Determine the (X, Y) coordinate at the center of the cell enclosing the given text.  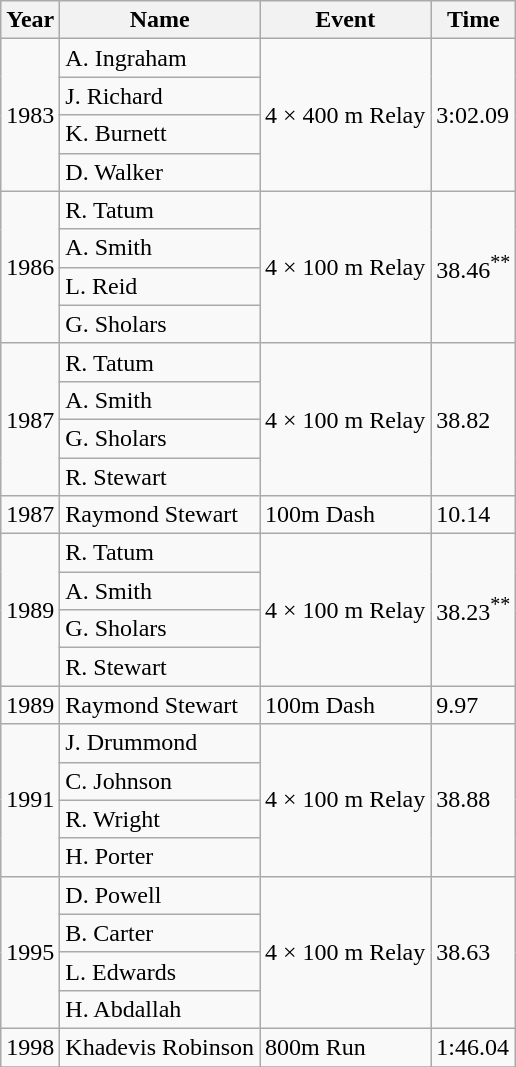
L. Edwards (160, 971)
H. Porter (160, 857)
J. Drummond (160, 743)
38.82 (474, 419)
L. Reid (160, 286)
38.63 (474, 952)
D. Walker (160, 172)
Year (30, 20)
1986 (30, 267)
Khadevis Robinson (160, 1047)
Time (474, 20)
1983 (30, 115)
1:46.04 (474, 1047)
J. Richard (160, 96)
4 × 400 m Relay (346, 115)
Event (346, 20)
1998 (30, 1047)
A. Ingraham (160, 58)
B. Carter (160, 933)
9.97 (474, 705)
Name (160, 20)
3:02.09 (474, 115)
800m Run (346, 1047)
C. Johnson (160, 781)
38.46** (474, 267)
10.14 (474, 515)
38.88 (474, 800)
1991 (30, 800)
D. Powell (160, 895)
1995 (30, 952)
R. Wright (160, 819)
K. Burnett (160, 134)
38.23** (474, 610)
H. Abdallah (160, 1009)
